Locate the cell with the specified text and output its (x, y) center coordinate. 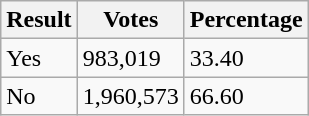
Result (39, 20)
983,019 (130, 58)
Votes (130, 20)
66.60 (246, 96)
Percentage (246, 20)
No (39, 96)
33.40 (246, 58)
1,960,573 (130, 96)
Yes (39, 58)
